Scan for the cell matching the given text and deliver its (X, Y) coordinate at center. 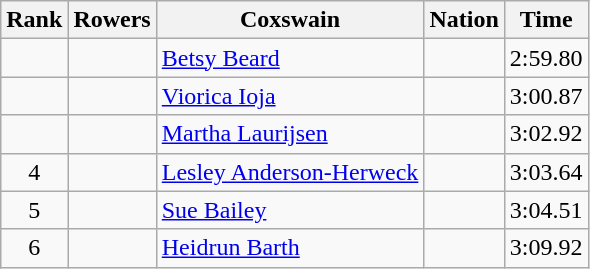
3:02.92 (546, 134)
Heidrun Barth (290, 248)
Rank (34, 20)
5 (34, 210)
Betsy Beard (290, 58)
Coxswain (290, 20)
6 (34, 248)
3:03.64 (546, 172)
Sue Bailey (290, 210)
3:09.92 (546, 248)
2:59.80 (546, 58)
4 (34, 172)
Martha Laurijsen (290, 134)
Nation (464, 20)
3:00.87 (546, 96)
3:04.51 (546, 210)
Time (546, 20)
Rowers (112, 20)
Lesley Anderson-Herweck (290, 172)
Viorica Ioja (290, 96)
